Find where the given text appears and provide that cell's center as [x, y] coordinate. 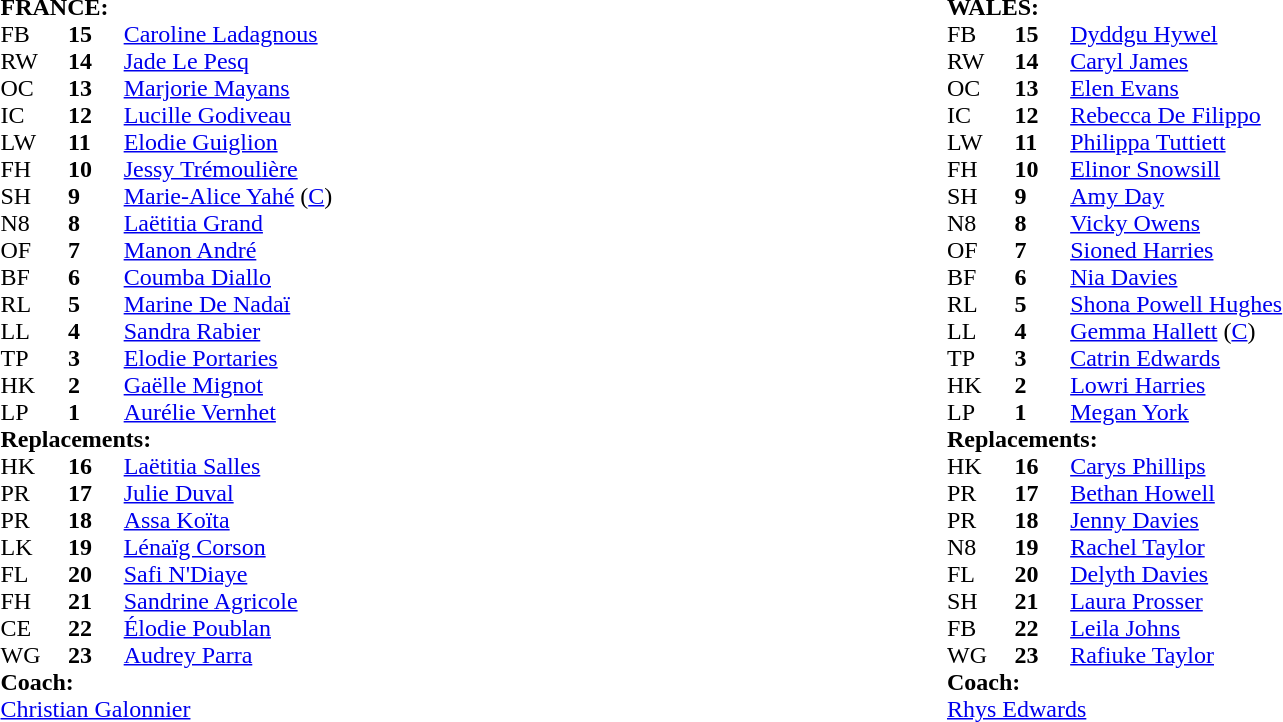
Jade Le Pesq [328, 62]
CE [34, 628]
Replacements: [470, 440]
Marjorie Mayans [328, 88]
Gaëlle Mignot [328, 386]
Elodie Guiglion [328, 142]
Caroline Ladagnous [328, 34]
Marie-Alice Yahé (C) [328, 196]
Elodie Portaries [328, 358]
Élodie Poublan [328, 628]
Coumba Diallo [328, 278]
Marine De Nadaï [328, 304]
LK [34, 548]
Laëtitia Salles [328, 466]
Laëtitia Grand [328, 224]
Jessy Trémoulière [328, 170]
Assa Koïta [328, 520]
Sandra Rabier [328, 332]
Safi N'Diaye [328, 574]
Lucille Godiveau [328, 116]
Lénaïg Corson [328, 548]
Sandrine Agricole [328, 602]
Audrey Parra [328, 656]
Julie Duval [328, 494]
Manon André [328, 250]
Coach: [470, 682]
Aurélie Vernhet [328, 412]
